Detect which cell encompasses the target text, then output its (x, y) center coordinate. 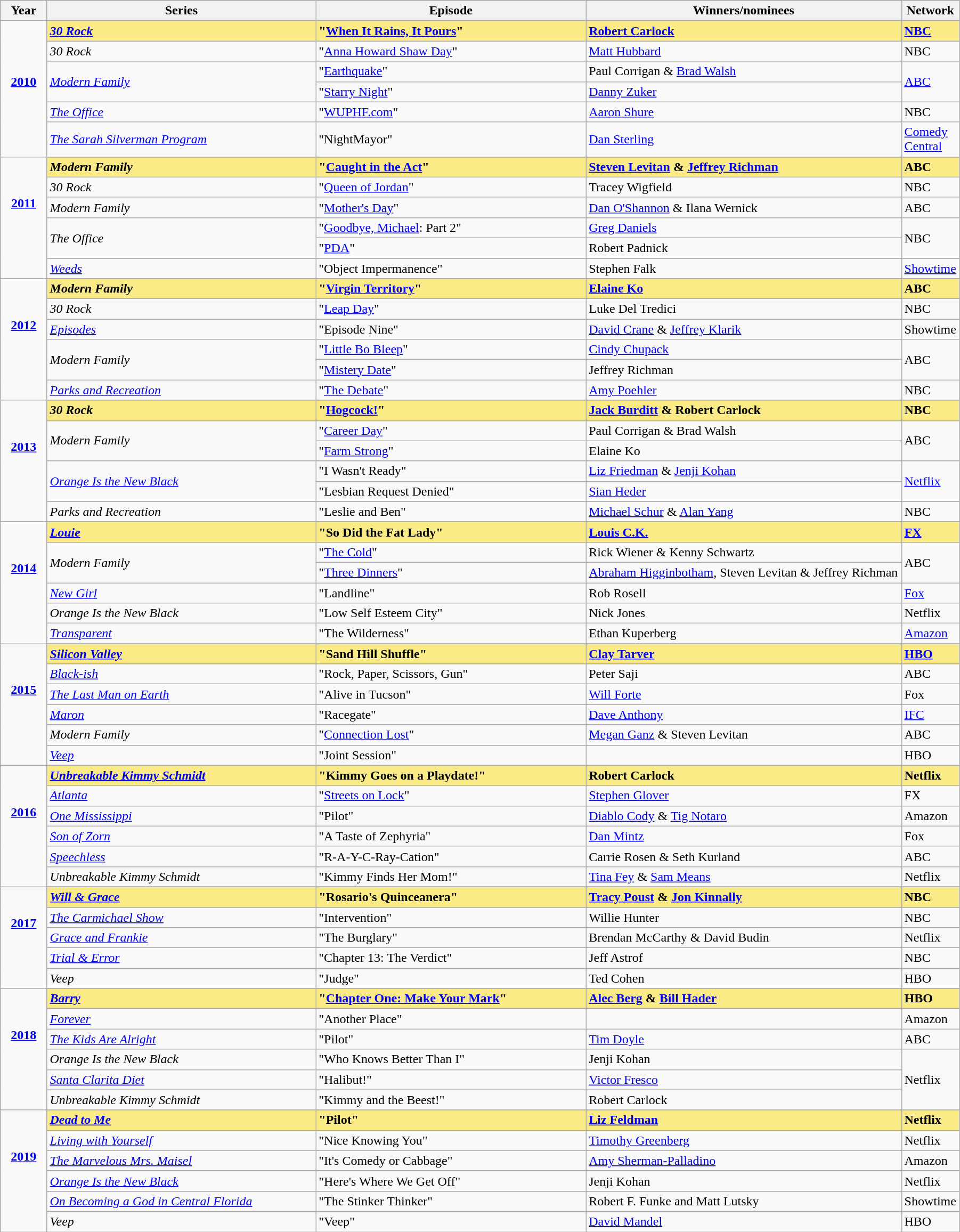
Atlanta (181, 796)
Black-ish (181, 674)
Speechless (181, 856)
Forever (181, 1019)
"A Taste of Zephyria" (451, 836)
Louie (181, 532)
New Girl (181, 593)
Louis C.K. (744, 532)
"So Did the Fat Lady" (451, 532)
Series (181, 11)
2016 (23, 826)
Santa Clarita Diet (181, 1080)
Tracey Wigfield (744, 187)
Dan Mintz (744, 836)
"Mistery Date" (451, 370)
"Anna Howard Shaw Day" (451, 51)
Will Forte (744, 694)
Diablo Cody & Tig Notaro (744, 816)
"Nice Knowing You" (451, 1140)
"Farm Strong" (451, 451)
"Rock, Paper, Scissors, Gun" (451, 674)
Clay Tarver (744, 654)
Jeff Astrof (744, 958)
Abraham Higginbotham, Steven Levitan & Jeffrey Richman (744, 572)
"The Cold" (451, 552)
Dead to Me (181, 1120)
"Halibut!" (451, 1080)
Network (930, 11)
Timothy Greenberg (744, 1140)
2018 (23, 1049)
2019 (23, 1171)
Dan Sterling (744, 140)
"NightMayor" (451, 140)
"Little Bo Bleep" (451, 350)
"Another Place" (451, 1019)
Tracy Poust & Jon Kinnally (744, 897)
"Connection Lost" (451, 735)
2011 (23, 217)
"Judge" (451, 978)
"Leap Day" (451, 309)
"Chapter One: Make Your Mark" (451, 999)
David Crane & Jeffrey Klarik (744, 329)
Luke Del Tredici (744, 309)
Ethan Kuperberg (744, 634)
Michael Schur & Alan Yang (744, 512)
The Sarah Silverman Program (181, 140)
"Alive in Tucson" (451, 694)
Stephen Falk (744, 268)
"Caught in the Act" (451, 167)
Comedy Central (930, 140)
"The Debate" (451, 390)
"Goodbye, Michael: Part 2" (451, 228)
Tina Fey & Sam Means (744, 877)
Cindy Chupack (744, 350)
Weeds (181, 268)
"R-A-Y-C-Ray-Cation" (451, 856)
Episodes (181, 329)
"Career Day" (451, 431)
"Earthquake" (451, 71)
Aaron Shure (744, 112)
"Starry Night" (451, 92)
Trial & Error (181, 958)
Year (23, 11)
Robert Padnick (744, 248)
Amy Sherman-Palladino (744, 1161)
Liz Feldman (744, 1120)
"The Stinker Thinker" (451, 1201)
"Hogcock!" (451, 410)
Matt Hubbard (744, 51)
"Queen of Jordan" (451, 187)
The Kids Are Alright (181, 1039)
"It's Comedy or Cabbage" (451, 1161)
Ted Cohen (744, 978)
2017 (23, 937)
Rick Wiener & Kenny Schwartz (744, 552)
"Lesbian Request Denied" (451, 491)
"Three Dinners" (451, 572)
Sian Heder (744, 491)
"When It Rains, It Pours" (451, 31)
Will & Grace (181, 897)
2013 (23, 461)
2010 (23, 88)
One Mississippi (181, 816)
"Kimmy and the Beest!" (451, 1100)
Son of Zorn (181, 836)
"Episode Nine" (451, 329)
Danny Zuker (744, 92)
Grace and Frankie (181, 938)
"Chapter 13: The Verdict" (451, 958)
Barry (181, 999)
Rob Rosell (744, 593)
Amy Poehler (744, 390)
"The Wilderness" (451, 634)
Robert F. Funke and Matt Lutsky (744, 1201)
Living with Yourself (181, 1140)
"Mother's Day" (451, 207)
Megan Ganz & Steven Levitan (744, 735)
"I Wasn't Ready" (451, 471)
"Joint Session" (451, 755)
2015 (23, 704)
Victor Fresco (744, 1080)
Dave Anthony (744, 715)
"Here's Where We Get Off" (451, 1181)
Peter Saji (744, 674)
"Streets on Lock" (451, 796)
2014 (23, 582)
"Object Impermanence" (451, 268)
"Kimmy Goes on a Playdate!" (451, 775)
Episode (451, 11)
"Intervention" (451, 917)
The Marvelous Mrs. Maisel (181, 1161)
"Landline" (451, 593)
Carrie Rosen & Seth Kurland (744, 856)
David Mandel (744, 1221)
Brendan McCarthy & David Budin (744, 938)
Jeffrey Richman (744, 370)
Stephen Glover (744, 796)
The Last Man on Earth (181, 694)
Willie Hunter (744, 917)
2012 (23, 339)
Transparent (181, 634)
Alec Berg & Bill Hader (744, 999)
"Low Self Esteem City" (451, 613)
IFC (930, 715)
"Virgin Territory" (451, 289)
Maron (181, 715)
"Rosario's Quinceanera" (451, 897)
Winners/nominees (744, 11)
Silicon Valley (181, 654)
Tim Doyle (744, 1039)
"The Burglary" (451, 938)
"Kimmy Finds Her Mom!" (451, 877)
Greg Daniels (744, 228)
The Carmichael Show (181, 917)
Dan O'Shannon & Ilana Wernick (744, 207)
"Sand Hill Shuffle" (451, 654)
"WUPHF.com" (451, 112)
"Racegate" (451, 715)
On Becoming a God in Central Florida (181, 1201)
Jack Burditt & Robert Carlock (744, 410)
"PDA" (451, 248)
Nick Jones (744, 613)
Liz Friedman & Jenji Kohan (744, 471)
"Leslie and Ben" (451, 512)
"Veep" (451, 1221)
"Who Knows Better Than I" (451, 1059)
Steven Levitan & Jeffrey Richman (744, 167)
